Extract the [x, y] coordinate from the center of the cell holding the provided text.  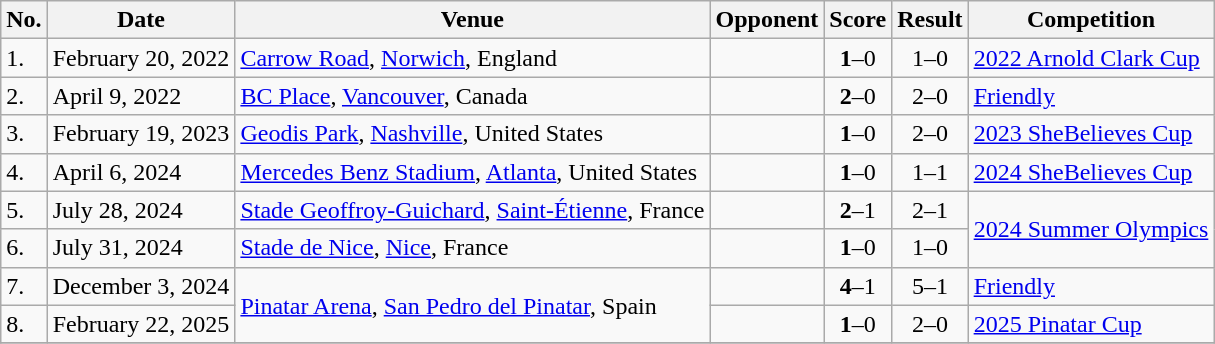
Competition [1091, 20]
July 28, 2024 [141, 210]
Date [141, 20]
Pinatar Arena, San Pedro del Pinatar, Spain [472, 305]
6. [24, 248]
Score [858, 20]
Result [930, 20]
Geodis Park, Nashville, United States [472, 134]
Opponent [767, 20]
1. [24, 58]
3. [24, 134]
February 20, 2022 [141, 58]
February 19, 2023 [141, 134]
4. [24, 172]
Mercedes Benz Stadium, Atlanta, United States [472, 172]
7. [24, 286]
BC Place, Vancouver, Canada [472, 96]
Stade de Nice, Nice, France [472, 248]
April 6, 2024 [141, 172]
4–1 [858, 286]
No. [24, 20]
Venue [472, 20]
2. [24, 96]
8. [24, 324]
2024 SheBelieves Cup [1091, 172]
2022 Arnold Clark Cup [1091, 58]
2023 SheBelieves Cup [1091, 134]
5–1 [930, 286]
Stade Geoffroy-Guichard, Saint-Étienne, France [472, 210]
2025 Pinatar Cup [1091, 324]
December 3, 2024 [141, 286]
1–1 [930, 172]
Carrow Road, Norwich, England [472, 58]
February 22, 2025 [141, 324]
5. [24, 210]
April 9, 2022 [141, 96]
2024 Summer Olympics [1091, 229]
July 31, 2024 [141, 248]
